Determine the (x, y) coordinate at the center of the cell enclosing the given text.  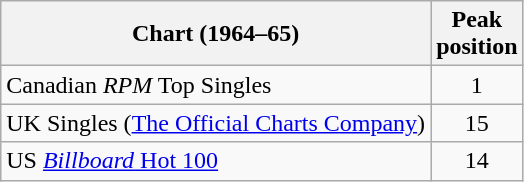
1 (477, 85)
UK Singles (The Official Charts Company) (216, 123)
15 (477, 123)
Peakposition (477, 34)
Chart (1964–65) (216, 34)
US Billboard Hot 100 (216, 161)
Canadian RPM Top Singles (216, 85)
14 (477, 161)
